From the cell containing the given text, extract its center point as [X, Y] coordinate. 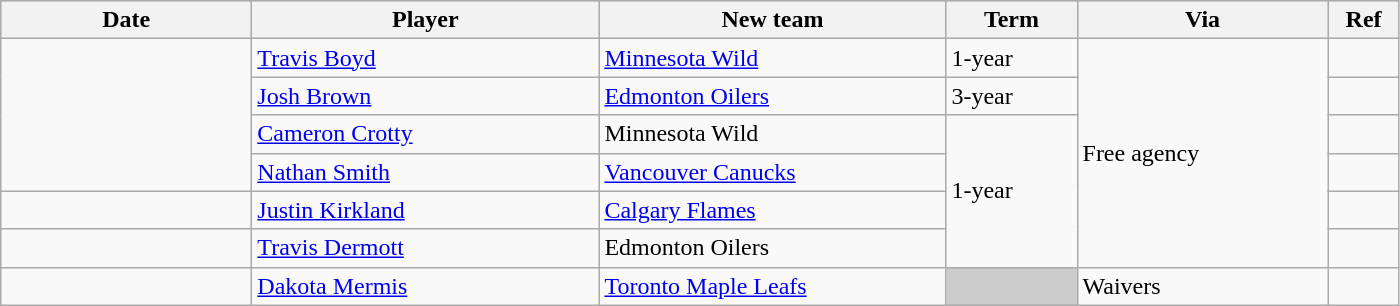
Via [1202, 20]
Term [1012, 20]
Josh Brown [426, 96]
Vancouver Canucks [772, 172]
Dakota Mermis [426, 286]
Nathan Smith [426, 172]
Player [426, 20]
Travis Dermott [426, 248]
Date [126, 20]
Free agency [1202, 153]
Cameron Crotty [426, 134]
Calgary Flames [772, 210]
Waivers [1202, 286]
Travis Boyd [426, 58]
Justin Kirkland [426, 210]
3-year [1012, 96]
Ref [1364, 20]
New team [772, 20]
Toronto Maple Leafs [772, 286]
